Detect which cell encompasses the target text, then output its (X, Y) center coordinate. 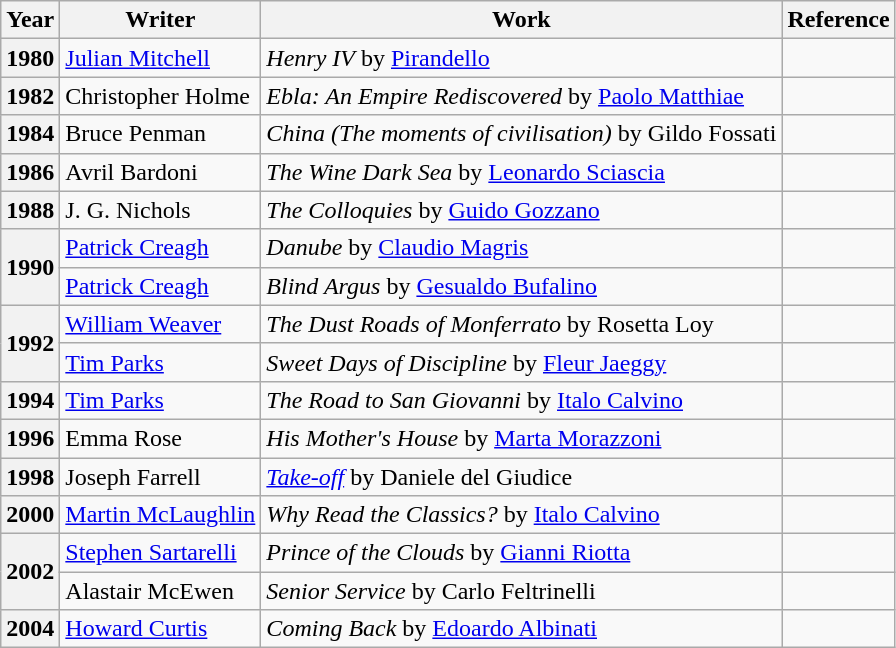
The Colloquies by Guido Gozzano (522, 210)
Coming Back by Edoardo Albinati (522, 629)
Work (522, 20)
1996 (30, 438)
1998 (30, 477)
1982 (30, 96)
Danube by Claudio Magris (522, 248)
Sweet Days of Discipline by Fleur Jaeggy (522, 362)
Martin McLaughlin (160, 515)
Joseph Farrell (160, 477)
Alastair McEwen (160, 591)
1992 (30, 343)
1980 (30, 58)
Stephen Sartarelli (160, 553)
Emma Rose (160, 438)
1988 (30, 210)
Bruce Penman (160, 134)
2002 (30, 572)
Henry IV by Pirandello (522, 58)
2004 (30, 629)
1984 (30, 134)
Writer (160, 20)
The Wine Dark Sea by Leonardo Sciascia (522, 172)
China (The moments of civilisation) by Gildo Fossati (522, 134)
1986 (30, 172)
Christopher Holme (160, 96)
Prince of the Clouds by Gianni Riotta (522, 553)
Avril Bardoni (160, 172)
The Road to San Giovanni by Italo Calvino (522, 400)
William Weaver (160, 324)
Blind Argus by Gesualdo Bufalino (522, 286)
Take-off by Daniele del Giudice (522, 477)
1990 (30, 267)
Senior Service by Carlo Feltrinelli (522, 591)
1994 (30, 400)
Julian Mitchell (160, 58)
Year (30, 20)
The Dust Roads of Monferrato by Rosetta Loy (522, 324)
Why Read the Classics? by Italo Calvino (522, 515)
J. G. Nichols (160, 210)
Howard Curtis (160, 629)
2000 (30, 515)
His Mother's House by Marta Morazzoni (522, 438)
Ebla: An Empire Rediscovered by Paolo Matthiae (522, 96)
Reference (838, 20)
